Pinpoint the cell where the given text exists, returning its [X, Y] midpoint coordinate. 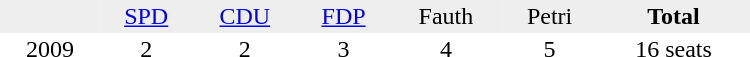
Total [674, 16]
CDU [244, 16]
SPD [146, 16]
FDP [344, 16]
Petri [550, 16]
Fauth [446, 16]
